Output the [X, Y] coordinate of the center of the cell containing the given text.  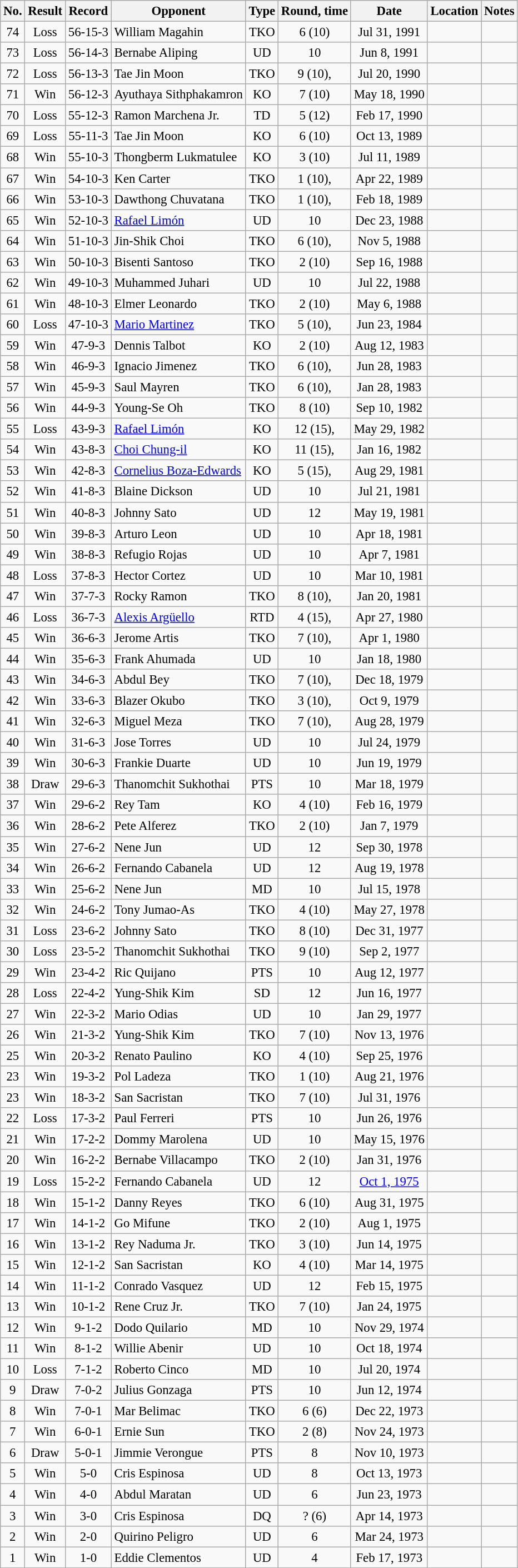
Ken Carter [178, 178]
Feb 15, 1975 [389, 1286]
Mar 24, 1973 [389, 1536]
13-1-2 [88, 1244]
Jun 28, 1983 [389, 366]
8 (10), [315, 596]
58 [13, 366]
42 [13, 701]
13 [13, 1307]
47-10-3 [88, 325]
44 [13, 659]
12-1-2 [88, 1265]
DQ [262, 1516]
Miguel Meza [178, 721]
17 [13, 1223]
9 (10) [315, 952]
Quirino Peligro [178, 1536]
Oct 13, 1973 [389, 1474]
2 [13, 1536]
60 [13, 325]
Cornelius Boza-Edwards [178, 471]
5 (15), [315, 471]
Dec 31, 1977 [389, 930]
9 [13, 1390]
Feb 17, 1990 [389, 116]
Jerome Artis [178, 638]
Aug 29, 1981 [389, 471]
Paul Ferreri [178, 1118]
5-0-1 [88, 1453]
31 [13, 930]
8-1-2 [88, 1348]
26-6-2 [88, 868]
43-9-3 [88, 429]
36-6-3 [88, 638]
43 [13, 680]
Ramon Marchena Jr. [178, 116]
29 [13, 972]
Apr 27, 1980 [389, 617]
May 27, 1978 [389, 909]
7-0-2 [88, 1390]
16-2-2 [88, 1161]
19-3-2 [88, 1077]
Dennis Talbot [178, 345]
Mar 18, 1979 [389, 784]
56-15-3 [88, 32]
5 [13, 1474]
Conrado Vasquez [178, 1286]
59 [13, 345]
May 19, 1981 [389, 512]
Blaine Dickson [178, 492]
23-5-2 [88, 952]
May 6, 1988 [389, 303]
Arturo Leon [178, 534]
39-8-3 [88, 534]
57 [13, 387]
66 [13, 199]
Oct 1, 1975 [389, 1181]
Dawthong Chuvatana [178, 199]
43-8-3 [88, 450]
Mario Martinez [178, 325]
27-6-2 [88, 847]
40-8-3 [88, 512]
Apr 22, 1989 [389, 178]
Jun 8, 1991 [389, 53]
34 [13, 868]
? (6) [315, 1516]
Jun 12, 1974 [389, 1390]
Sep 10, 1982 [389, 408]
46 [13, 617]
Jan 24, 1975 [389, 1307]
Aug 31, 1975 [389, 1202]
Jul 21, 1981 [389, 492]
25-6-2 [88, 889]
Dec 23, 1988 [389, 220]
6-0-1 [88, 1432]
18 [13, 1202]
Sep 2, 1977 [389, 952]
3 (10), [315, 701]
Thongberm Lukmatulee [178, 157]
35-6-3 [88, 659]
Ignacio Jimenez [178, 366]
71 [13, 94]
56 [13, 408]
32 [13, 909]
Ric Quijano [178, 972]
6 (6) [315, 1411]
Pol Ladeza [178, 1077]
47 [13, 596]
Aug 21, 1976 [389, 1077]
Jan 29, 1977 [389, 1014]
Aug 19, 1978 [389, 868]
37-8-3 [88, 575]
Rocky Ramon [178, 596]
Jan 16, 1982 [389, 450]
33 [13, 889]
46-9-3 [88, 366]
53 [13, 471]
Young-Se Oh [178, 408]
15-1-2 [88, 1202]
9 (10), [315, 74]
56-13-3 [88, 74]
21-3-2 [88, 1035]
14 [13, 1286]
Jul 31, 1976 [389, 1098]
Mar Belimac [178, 1411]
72 [13, 74]
Bisenti Santoso [178, 262]
37 [13, 805]
Jul 20, 1974 [389, 1370]
Eddie Clementos [178, 1557]
Sep 25, 1976 [389, 1056]
7-1-2 [88, 1370]
Aug 12, 1983 [389, 345]
Jan 31, 1976 [389, 1161]
36 [13, 826]
Jan 20, 1981 [389, 596]
Opponent [178, 11]
32-6-3 [88, 721]
Jun 23, 1984 [389, 325]
51 [13, 512]
39 [13, 763]
Jun 26, 1976 [389, 1118]
19 [13, 1181]
Pete Alferez [178, 826]
26 [13, 1035]
25 [13, 1056]
Oct 13, 1989 [389, 136]
1 (10) [315, 1077]
Dec 22, 1973 [389, 1411]
63 [13, 262]
Date [389, 11]
30-6-3 [88, 763]
45 [13, 638]
45-9-3 [88, 387]
69 [13, 136]
Jun 14, 1975 [389, 1244]
7-0-1 [88, 1411]
Muhammed Juhari [178, 283]
15-2-2 [88, 1181]
1 [13, 1557]
36-7-3 [88, 617]
3 [13, 1516]
67 [13, 178]
Elmer Leonardo [178, 303]
Bernabe Aliping [178, 53]
48-10-3 [88, 303]
40 [13, 743]
Dodo Quilario [178, 1327]
Apr 14, 1973 [389, 1516]
18-3-2 [88, 1098]
48 [13, 575]
29-6-3 [88, 784]
55-11-3 [88, 136]
William Magahin [178, 32]
31-6-3 [88, 743]
Jimmie Verongue [178, 1453]
21 [13, 1139]
3-0 [88, 1516]
22-3-2 [88, 1014]
24-6-2 [88, 909]
47-9-3 [88, 345]
RTD [262, 617]
22 [13, 1118]
Aug 28, 1979 [389, 721]
Nov 29, 1974 [389, 1327]
Rey Naduma Jr. [178, 1244]
42-8-3 [88, 471]
Jan 18, 1980 [389, 659]
35 [13, 847]
44-9-3 [88, 408]
33-6-3 [88, 701]
17-3-2 [88, 1118]
Sep 16, 1988 [389, 262]
20 [13, 1161]
Jul 11, 1989 [389, 157]
55-12-3 [88, 116]
Mar 14, 1975 [389, 1265]
30 [13, 952]
Rey Tam [178, 805]
7 [13, 1432]
29-6-2 [88, 805]
20-3-2 [88, 1056]
5-0 [88, 1474]
Roberto Cinco [178, 1370]
9-1-2 [88, 1327]
Apr 1, 1980 [389, 638]
Jul 24, 1979 [389, 743]
Type [262, 11]
Jul 31, 1991 [389, 32]
49-10-3 [88, 283]
54-10-3 [88, 178]
TD [262, 116]
28-6-2 [88, 826]
70 [13, 116]
28 [13, 993]
Julius Gonzaga [178, 1390]
41 [13, 721]
Jan 28, 1983 [389, 387]
55 [13, 429]
41-8-3 [88, 492]
11 [13, 1348]
15 [13, 1265]
Saul Mayren [178, 387]
23-4-2 [88, 972]
Location [455, 11]
Oct 18, 1974 [389, 1348]
Bernabe Villacampo [178, 1161]
Abdul Bey [178, 680]
17-2-2 [88, 1139]
Willie Abenir [178, 1348]
Notes [499, 11]
73 [13, 53]
34-6-3 [88, 680]
Jun 19, 1979 [389, 763]
10-1-2 [88, 1307]
Nov 10, 1973 [389, 1453]
5 (10), [315, 325]
38 [13, 784]
Jul 15, 1978 [389, 889]
61 [13, 303]
Hector Cortez [178, 575]
May 29, 1982 [389, 429]
Rene Cruz Jr. [178, 1307]
Round, time [315, 11]
12 (15), [315, 429]
37-7-3 [88, 596]
Nov 5, 1988 [389, 241]
Dommy Marolena [178, 1139]
May 18, 1990 [389, 94]
51-10-3 [88, 241]
23-6-2 [88, 930]
11 (15), [315, 450]
Tony Jumao-As [178, 909]
Go Mifune [178, 1223]
16 [13, 1244]
Frankie Duarte [178, 763]
Blazer Okubo [178, 701]
2-0 [88, 1536]
27 [13, 1014]
4 (15), [315, 617]
Jul 20, 1990 [389, 74]
Jan 7, 1979 [389, 826]
Frank Ahumada [178, 659]
2 (8) [315, 1432]
Renato Paulino [178, 1056]
Oct 9, 1979 [389, 701]
Result [46, 11]
Apr 18, 1981 [389, 534]
50-10-3 [88, 262]
22-4-2 [88, 993]
Aug 1, 1975 [389, 1223]
54 [13, 450]
Feb 17, 1973 [389, 1557]
64 [13, 241]
56-14-3 [88, 53]
Ayuthaya Sithphakamron [178, 94]
62 [13, 283]
Feb 16, 1979 [389, 805]
68 [13, 157]
Alexis Argüello [178, 617]
52-10-3 [88, 220]
Jun 23, 1973 [389, 1495]
65 [13, 220]
Jose Torres [178, 743]
Abdul Maratan [178, 1495]
Refugio Rojas [178, 554]
1-0 [88, 1557]
4-0 [88, 1495]
11-1-2 [88, 1286]
Apr 7, 1981 [389, 554]
Jun 16, 1977 [389, 993]
38-8-3 [88, 554]
SD [262, 993]
Dec 18, 1979 [389, 680]
Jin-Shik Choi [178, 241]
Ernie Sun [178, 1432]
Aug 12, 1977 [389, 972]
Nov 13, 1976 [389, 1035]
5 (12) [315, 116]
74 [13, 32]
Choi Chung-il [178, 450]
Sep 30, 1978 [389, 847]
Record [88, 11]
55-10-3 [88, 157]
May 15, 1976 [389, 1139]
49 [13, 554]
14-1-2 [88, 1223]
Feb 18, 1989 [389, 199]
53-10-3 [88, 199]
52 [13, 492]
Mario Odias [178, 1014]
No. [13, 11]
56-12-3 [88, 94]
Danny Reyes [178, 1202]
50 [13, 534]
Nov 24, 1973 [389, 1432]
Jul 22, 1988 [389, 283]
Mar 10, 1981 [389, 575]
